Return (x, y) of the center of cell containing provided text 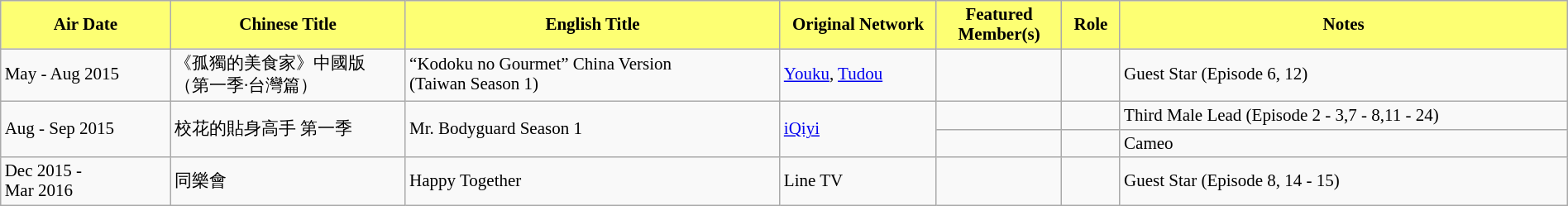
Dec 2015 -Mar 2016 (86, 181)
Third Male Lead (Episode 2 - 3,7 - 8,11 - 24) (1343, 116)
Featured Member(s) (999, 25)
校花的貼身高手 第一季 (288, 130)
Aug - Sep 2015 (86, 130)
May - Aug 2015 (86, 75)
同樂會 (288, 181)
Role (1091, 25)
《孤獨的美食家》中國版（第一季·台灣篇） (288, 75)
Cameo (1343, 143)
English Title (592, 25)
“Kodoku no Gourmet” China Version(Taiwan Season 1) (592, 75)
Notes (1343, 25)
Original Network (858, 25)
Guest Star (Episode 6, 12) (1343, 75)
Youku, Tudou (858, 75)
Air Date (86, 25)
Happy Together (592, 181)
Chinese Title (288, 25)
iQiyi (858, 130)
Line TV (858, 181)
Mr. Bodyguard Season 1 (592, 130)
Guest Star (Episode 8, 14 - 15) (1343, 181)
